Return the (X, Y) coordinate for the center point of the cell that contains the specified text.  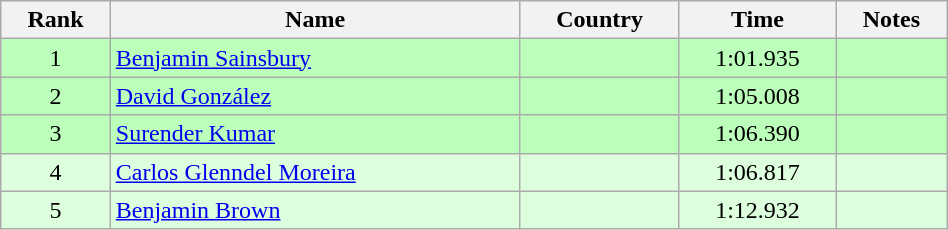
Time (757, 20)
1 (56, 58)
Country (600, 20)
5 (56, 210)
1:12.932 (757, 210)
1:01.935 (757, 58)
Benjamin Sainsbury (315, 58)
1:06.390 (757, 134)
1:05.008 (757, 96)
Surender Kumar (315, 134)
Notes (892, 20)
4 (56, 172)
Name (315, 20)
2 (56, 96)
3 (56, 134)
Benjamin Brown (315, 210)
David González (315, 96)
1:06.817 (757, 172)
Rank (56, 20)
Carlos Glenndel Moreira (315, 172)
